Scan for the cell matching the given text and deliver its [X, Y] coordinate at center. 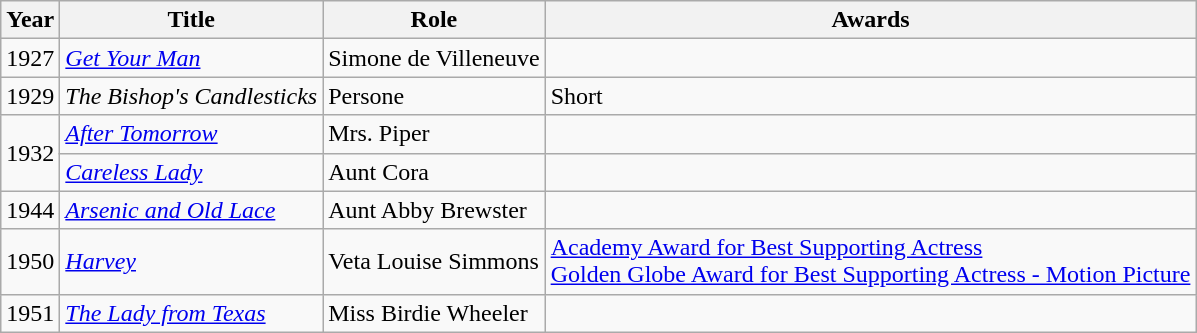
1944 [30, 210]
Miss Birdie Wheeler [434, 313]
Role [434, 20]
Get Your Man [192, 58]
Awards [870, 20]
After Tomorrow [192, 134]
Aunt Cora [434, 172]
Careless Lady [192, 172]
1951 [30, 313]
Year [30, 20]
Aunt Abby Brewster [434, 210]
The Bishop's Candlesticks [192, 96]
Persone [434, 96]
1950 [30, 262]
Short [870, 96]
Mrs. Piper [434, 134]
1932 [30, 153]
Academy Award for Best Supporting ActressGolden Globe Award for Best Supporting Actress - Motion Picture [870, 262]
Veta Louise Simmons [434, 262]
Arsenic and Old Lace [192, 210]
Simone de Villeneuve [434, 58]
1927 [30, 58]
1929 [30, 96]
Title [192, 20]
Harvey [192, 262]
The Lady from Texas [192, 313]
